Locate the cell with the specified text and output its (X, Y) center coordinate. 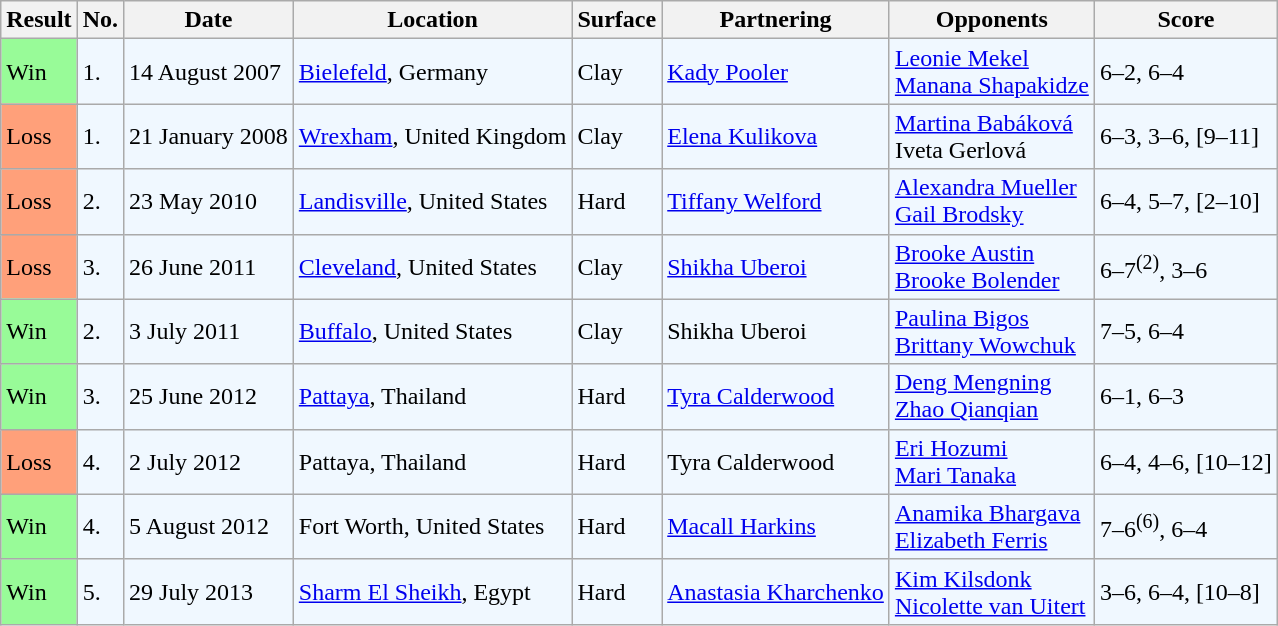
Alexandra Mueller Gail Brodsky (992, 202)
Wrexham, United Kingdom (432, 136)
7–5, 6–4 (1186, 332)
3 July 2011 (209, 332)
21 January 2008 (209, 136)
7–6(6), 6–4 (1186, 526)
Sharm El Sheikh, Egypt (432, 592)
2 July 2012 (209, 462)
Buffalo, United States (432, 332)
29 July 2013 (209, 592)
Partnering (776, 20)
Bielefeld, Germany (432, 72)
Date (209, 20)
Macall Harkins (776, 526)
Brooke Austin Brooke Bolender (992, 266)
Result (39, 20)
Location (432, 20)
Kim Kilsdonk Nicolette van Uitert (992, 592)
Kady Pooler (776, 72)
Opponents (992, 20)
Anamika Bhargava Elizabeth Ferris (992, 526)
6–3, 3–6, [9–11] (1186, 136)
3–6, 6–4, [10–8] (1186, 592)
26 June 2011 (209, 266)
6–4, 5–7, [2–10] (1186, 202)
25 June 2012 (209, 396)
Leonie Mekel Manana Shapakidze (992, 72)
Tiffany Welford (776, 202)
Landisville, United States (432, 202)
5. (100, 592)
23 May 2010 (209, 202)
Eri Hozumi Mari Tanaka (992, 462)
Fort Worth, United States (432, 526)
5 August 2012 (209, 526)
Score (1186, 20)
Deng Mengning Zhao Qianqian (992, 396)
Elena Kulikova (776, 136)
Martina Babáková Iveta Gerlová (992, 136)
Surface (617, 20)
Paulina Bigos Brittany Wowchuk (992, 332)
Cleveland, United States (432, 266)
Anastasia Kharchenko (776, 592)
14 August 2007 (209, 72)
6–1, 6–3 (1186, 396)
6–4, 4–6, [10–12] (1186, 462)
6–2, 6–4 (1186, 72)
6–7(2), 3–6 (1186, 266)
No. (100, 20)
